Scan for the cell matching the given text and deliver its [x, y] coordinate at center. 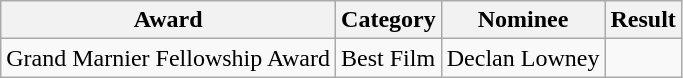
Result [643, 20]
Grand Marnier Fellowship Award [168, 58]
Category [389, 20]
Nominee [523, 20]
Award [168, 20]
Best Film [389, 58]
Declan Lowney [523, 58]
